Scan for the cell matching the given text and deliver its [X, Y] coordinate at center. 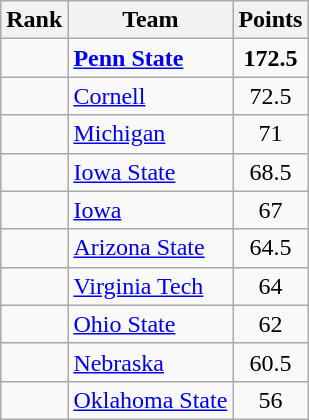
67 [270, 210]
Penn State [150, 58]
172.5 [270, 58]
Points [270, 20]
71 [270, 134]
Ohio State [150, 324]
Cornell [150, 96]
72.5 [270, 96]
60.5 [270, 362]
Nebraska [150, 362]
64.5 [270, 248]
68.5 [270, 172]
Iowa State [150, 172]
Arizona State [150, 248]
62 [270, 324]
Rank [34, 20]
Virginia Tech [150, 286]
Iowa [150, 210]
64 [270, 286]
Michigan [150, 134]
56 [270, 400]
Team [150, 20]
Oklahoma State [150, 400]
